Locate the cell with the specified text and output its [X, Y] center coordinate. 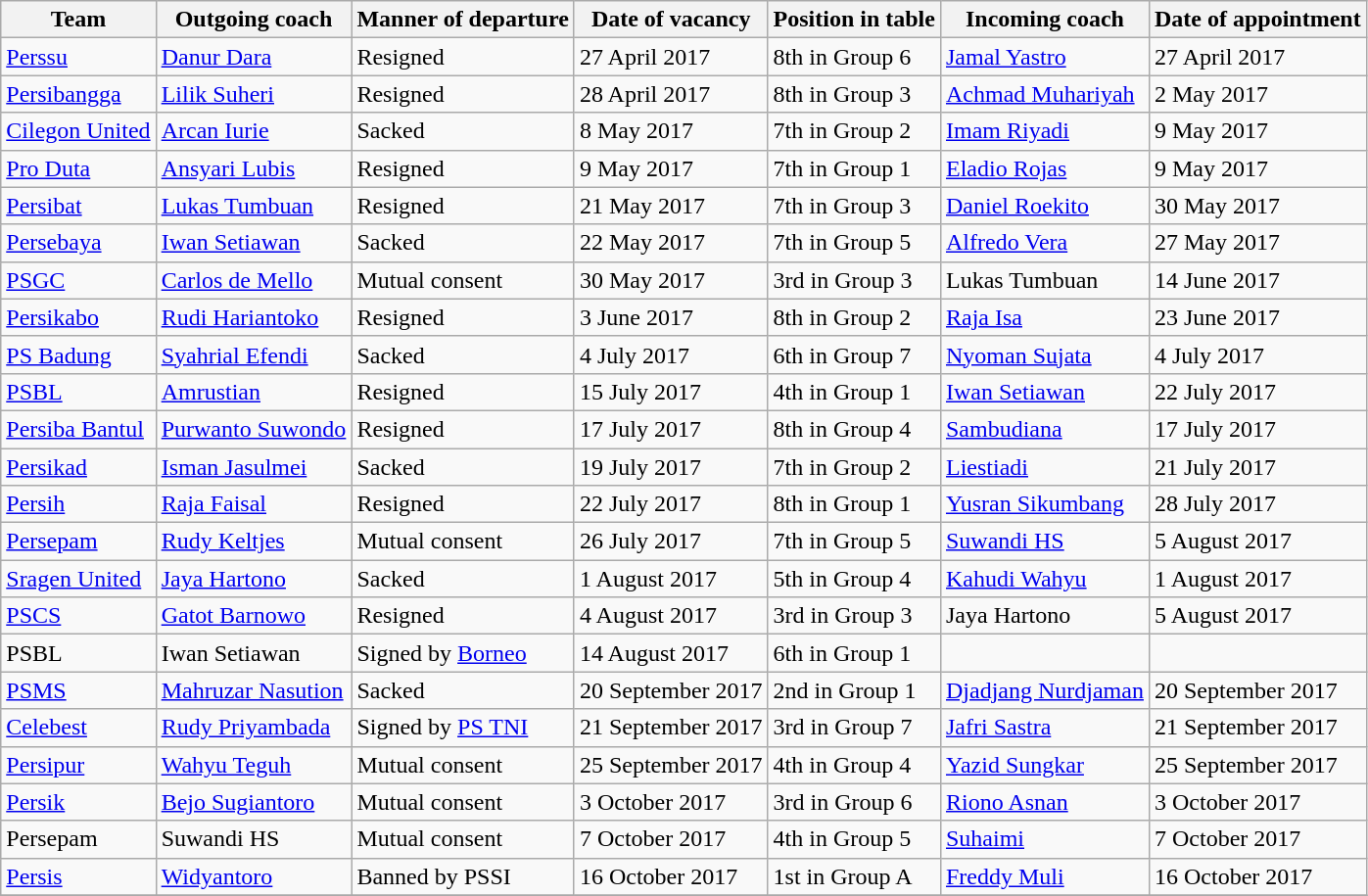
Rudy Keltjes [254, 542]
Date of vacancy [671, 20]
Carlos de Mello [254, 280]
3 June 2017 [671, 317]
Purwanto Suwondo [254, 429]
Wahyu Teguh [254, 765]
Gatot Barnowo [254, 616]
Daniel Roekito [1044, 206]
Persih [78, 504]
PSMS [78, 690]
21 July 2017 [1257, 467]
Kahudi Wahyu [1044, 579]
Djadjang Nurdjaman [1044, 690]
Persikabo [78, 317]
Manner of departure [462, 20]
Team [78, 20]
23 June 2017 [1257, 317]
Liestiadi [1044, 467]
Riono Asnan [1044, 802]
Banned by PSSI [462, 876]
28 April 2017 [671, 94]
Position in table [854, 20]
14 June 2017 [1257, 280]
Alfredo Vera [1044, 243]
Persik [78, 802]
Lilik Suheri [254, 94]
Ansyari Lubis [254, 168]
Incoming coach [1044, 20]
Celebest [78, 728]
7th in Group 3 [854, 206]
Isman Jasulmei [254, 467]
Raja Isa [1044, 317]
8th in Group 6 [854, 57]
14 August 2017 [671, 653]
Jamal Yastro [1044, 57]
8th in Group 2 [854, 317]
Sambudiana [1044, 429]
Persikad [78, 467]
26 July 2017 [671, 542]
28 July 2017 [1257, 504]
Persibangga [78, 94]
5th in Group 4 [854, 579]
15 July 2017 [671, 392]
Arcan Iurie [254, 131]
8 May 2017 [671, 131]
Nyoman Sujata [1044, 354]
8th in Group 3 [854, 94]
Achmad Muhariyah [1044, 94]
Persibat [78, 206]
PS Badung [78, 354]
Rudy Priyambada [254, 728]
6th in Group 7 [854, 354]
8th in Group 4 [854, 429]
Widyantoro [254, 876]
4th in Group 4 [854, 765]
Syahrial Efendi [254, 354]
Cilegon United [78, 131]
Suhaimi [1044, 839]
Sragen United [78, 579]
Signed by Borneo [462, 653]
Jafri Sastra [1044, 728]
Imam Riyadi [1044, 131]
6th in Group 1 [854, 653]
PSCS [78, 616]
Persiba Bantul [78, 429]
Rudi Hariantoko [254, 317]
Pro Duta [78, 168]
4 August 2017 [671, 616]
4th in Group 1 [854, 392]
7th in Group 1 [854, 168]
Mahruzar Nasution [254, 690]
PSGC [78, 280]
Eladio Rojas [1044, 168]
27 May 2017 [1257, 243]
19 July 2017 [671, 467]
Bejo Sugiantoro [254, 802]
Amrustian [254, 392]
Yazid Sungkar [1044, 765]
21 May 2017 [671, 206]
22 May 2017 [671, 243]
Persipur [78, 765]
Danur Dara [254, 57]
Perssu [78, 57]
2nd in Group 1 [854, 690]
Date of appointment [1257, 20]
Raja Faisal [254, 504]
Persebaya [78, 243]
Outgoing coach [254, 20]
8th in Group 1 [854, 504]
Persis [78, 876]
Yusran Sikumbang [1044, 504]
3rd in Group 7 [854, 728]
3rd in Group 6 [854, 802]
4th in Group 5 [854, 839]
2 May 2017 [1257, 94]
1st in Group A [854, 876]
Freddy Muli [1044, 876]
Signed by PS TNI [462, 728]
